Pinpoint the cell where the given text exists, returning its [X, Y] midpoint coordinate. 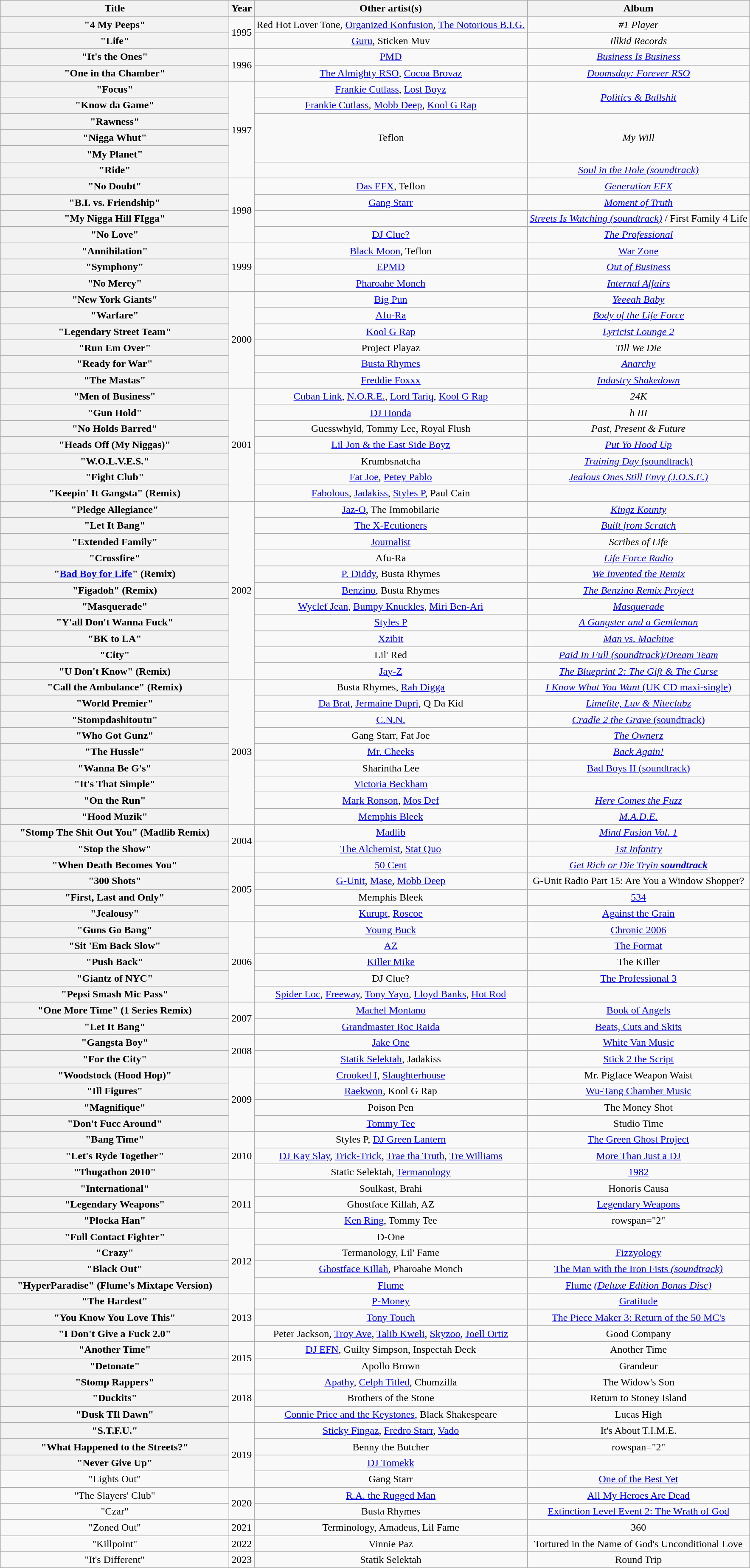
"No Holds Barred" [115, 428]
"Who Got Gunz" [115, 736]
Round Trip [638, 1560]
Legendary Weapons [638, 1204]
G-Unit Radio Part 15: Are You a Window Shopper? [638, 881]
Out of Business [638, 267]
"Symphony" [115, 267]
"Crossfire" [115, 558]
The Alchemist, Stat Quo [390, 849]
Chronic 2006 [638, 929]
Beats, Cuts and Skits [638, 1027]
Man vs. Machine [638, 639]
1997 [242, 129]
Fizzyology [638, 1253]
Red Hot Lover Tone, Organized Konfusion, The Notorious B.I.G. [390, 25]
1982 [638, 1172]
1st Infantry [638, 849]
DJ EFN, Guilty Simpson, Inspectah Deck [390, 1350]
"City" [115, 655]
"For the City" [115, 1059]
"The Mastas" [115, 380]
Gang Starr, Fat Joe [390, 736]
"Gangsta Boy" [115, 1043]
"Fight Club" [115, 477]
Tommy Tee [390, 1123]
Ghostface Killah, AZ [390, 1204]
"Extended Family" [115, 542]
"Woodstock (Hood Hop)" [115, 1075]
"On the Run" [115, 800]
DJ Honda [390, 412]
Flume [390, 1285]
Return to Stoney Island [638, 1398]
"Men of Business" [115, 396]
White Van Music [638, 1043]
2023 [242, 1560]
Guru, Sticken Muv [390, 41]
We Invented the Remix [638, 574]
"One More Time" (1 Series Remix) [115, 1011]
"Lights Out" [115, 1479]
The Killer [638, 962]
2006 [242, 962]
2020 [242, 1503]
"No Mercy" [115, 283]
"U Don't Know" (Remix) [115, 671]
"Call the Ambulance" (Remix) [115, 687]
Fat Joe, Petey Pablo [390, 477]
Cuban Link, N.O.R.E., Lord Tariq, Kool G Rap [390, 396]
DJ Tomekk [390, 1463]
Generation EFX [638, 186]
"Let's Ryde Together" [115, 1156]
Doomsday: Forever RSO [638, 73]
The X-Ecutioners [390, 526]
"Keepin' It Gangsta" (Remix) [115, 493]
Soulkast, Brahi [390, 1188]
Teflon [390, 138]
Busta Rhymes, Rah Digga [390, 687]
"Masquerade" [115, 606]
"Ill Figures" [115, 1091]
"HyperParadise" (Flume's Mixtape Version) [115, 1285]
EPMD [390, 267]
Politics & Bullshit [638, 97]
Get Rich or Die Tryin soundtrack [638, 865]
Past, Present & Future [638, 428]
"When Death Becomes You" [115, 865]
Soul in the Hole (soundtrack) [638, 170]
"Full Contact Fighter" [115, 1237]
Project Playaz [390, 348]
360 [638, 1528]
The Format [638, 946]
Paid In Full (soundtrack)/Dream Team [638, 655]
Against the Grain [638, 913]
1995 [242, 33]
Grandmaster Roc Raida [390, 1027]
Apollo Brown [390, 1366]
"Warfare" [115, 315]
"Plocka Han" [115, 1220]
Other artist(s) [390, 8]
Jaz-O, The Immobilarie [390, 510]
Raekwon, Kool G Rap [390, 1091]
1999 [242, 267]
2011 [242, 1204]
"Nigga Whut" [115, 138]
"Run Em Over" [115, 348]
The Professional 3 [638, 978]
Sticky Fingaz, Fredro Starr, Vado [390, 1430]
PMD [390, 57]
More Than Just a DJ [638, 1156]
My Will [638, 138]
The Man with the Iron Fists (soundtrack) [638, 1269]
Victoria Beckham [390, 784]
"Another Time" [115, 1350]
"Duckits" [115, 1398]
"Figadoh" (Remix) [115, 590]
It's About T.I.M.E. [638, 1430]
Kurupt, Roscoe [390, 913]
Termanology, Lil' Fame [390, 1253]
"No Doubt" [115, 186]
Journalist [390, 542]
R.A. the Rugged Man [390, 1495]
"Legendary Weapons" [115, 1204]
Jealous Ones Still Envy (J.O.S.E.) [638, 477]
"Hood Muzik" [115, 816]
DJ Kay Slay, Trick-Trick, Trae tha Truth, Tre Williams [390, 1156]
#1 Player [638, 25]
Body of the Life Force [638, 315]
Cradle 2 the Grave (soundtrack) [638, 720]
Here Comes the Fuzz [638, 800]
"Guns Go Bang" [115, 929]
2019 [242, 1455]
2005 [242, 889]
Ken Ring, Tommy Tee [390, 1220]
"BK to LA" [115, 639]
Lucas High [638, 1414]
"Detonate" [115, 1366]
"Stomp The Shit Out You" (Madlib Remix) [115, 833]
Masquerade [638, 606]
Training Day (soundtrack) [638, 461]
P-Money [390, 1301]
A Gangster and a Gentleman [638, 622]
Bad Boys II (soundtrack) [638, 768]
"Know da Game" [115, 105]
"Thugathon 2010" [115, 1172]
"Don't Fucc Around" [115, 1123]
The Piece Maker 3: Return of the 50 MC's [638, 1317]
Anarchy [638, 364]
Stick 2 the Script [638, 1059]
"Stompdashitoutu" [115, 720]
Tony Touch [390, 1317]
"Bad Boy for Life" (Remix) [115, 574]
"Magnifique" [115, 1107]
Internal Affairs [638, 283]
"My Nigga Hill FIgga" [115, 219]
The Almighty RSO, Cocoa Brovaz [390, 73]
"S.T.F.U." [115, 1430]
1998 [242, 210]
"It's the Ones" [115, 57]
"You Know You Love This" [115, 1317]
"B.I. vs. Friendship" [115, 203]
"Sit 'Em Back Slow" [115, 946]
"Zoned Out" [115, 1528]
"The Hardest" [115, 1301]
Crooked I, Slaughterhouse [390, 1075]
Ghostface Killah, Pharoahe Monch [390, 1269]
"Heads Off (My Niggas)" [115, 445]
Styles P, DJ Green Lantern [390, 1140]
Statik Selektah [390, 1560]
2010 [242, 1156]
"The Slayers' Club" [115, 1495]
2008 [242, 1051]
"No Love" [115, 235]
"Giantz of NYC" [115, 978]
Vinnie Paz [390, 1544]
Apathy, Celph Titled, Chumzilla [390, 1382]
"Life" [115, 41]
Jay-Z [390, 671]
Back Again! [638, 752]
The Ownerz [638, 736]
Pharoahe Monch [390, 283]
Black Moon, Teflon [390, 251]
"300 Shots" [115, 881]
Lyricist Lounge 2 [638, 332]
"Dusk TIl Dawn" [115, 1414]
P. Diddy, Busta Rhymes [390, 574]
The Money Shot [638, 1107]
"World Premier" [115, 703]
"W.O.L.V.E.S." [115, 461]
Benny the Butcher [390, 1447]
All My Heroes Are Dead [638, 1495]
Another Time [638, 1350]
"Pepsi Smash Mic Pass" [115, 994]
Kingz Kounty [638, 510]
"Stomp Rappers" [115, 1382]
Grandeur [638, 1366]
G-Unit, Mase, Mobb Deep [390, 881]
"Bang Time" [115, 1140]
Krumbsnatcha [390, 461]
Scribes of Life [638, 542]
Statik Selektah, Jadakiss [390, 1059]
2000 [242, 340]
"I Don't Give a Fuck 2.0" [115, 1334]
"The Hussle" [115, 752]
Poison Pen [390, 1107]
Moment of Truth [638, 203]
2012 [242, 1261]
The Green Ghost Project [638, 1140]
"Ready for War" [115, 364]
Peter Jackson, Troy Ave, Talib Kweli, Skyzoo, Joell Ortiz [390, 1334]
Industry Shakedown [638, 380]
Fabolous, Jadakiss, Styles P, Paul Cain [390, 493]
"International" [115, 1188]
The Benzino Remix Project [638, 590]
"Ride" [115, 170]
2015 [242, 1358]
Sharintha Lee [390, 768]
2002 [242, 590]
"Never Give Up" [115, 1463]
Year [242, 8]
"Czar" [115, 1512]
Xzibit [390, 639]
"Gun Hold" [115, 412]
Da Brat, Jermaine Dupri, Q Da Kid [390, 703]
Honoris Causa [638, 1188]
Guesswhyld, Tommy Lee, Royal Flush [390, 428]
Gratitude [638, 1301]
Book of Angels [638, 1011]
Good Company [638, 1334]
"What Happened to the Streets?" [115, 1447]
Frankie Cutlass, Lost Boyz [390, 89]
Tortured in the Name of God's Unconditional Love [638, 1544]
Streets Is Watching (soundtrack) / First Family 4 Life [638, 219]
"One in tha Chamber" [115, 73]
24K [638, 396]
Mr. Pigface Weapon Waist [638, 1075]
2007 [242, 1019]
"Pledge Allegiance" [115, 510]
50 Cent [390, 865]
Life Force Radio [638, 558]
"First, Last and Only" [115, 897]
Yeeeah Baby [638, 299]
C.N.N. [390, 720]
"Black Out" [115, 1269]
Illkid Records [638, 41]
2021 [242, 1528]
Put Yo Hood Up [638, 445]
Big Pun [390, 299]
The Professional [638, 235]
Brothers of the Stone [390, 1398]
"Killpoint" [115, 1544]
534 [638, 897]
AZ [390, 946]
Studio Time [638, 1123]
Mr. Cheeks [390, 752]
Jake One [390, 1043]
Extinction Level Event 2: The Wrath of God [638, 1512]
Limelite, Luv & Niteclubz [638, 703]
Title [115, 8]
"Wanna Be G's" [115, 768]
Built from Scratch [638, 526]
"Legendary Street Team" [115, 332]
"Jealousy" [115, 913]
Machel Montano [390, 1011]
Lil Jon & the East Side Boyz [390, 445]
Wyclef Jean, Bumpy Knuckles, Miri Ben-Ari [390, 606]
"Push Back" [115, 962]
1996 [242, 65]
Kool G Rap [390, 332]
Flume (Deluxe Edition Bonus Disc) [638, 1285]
Static Selektah, Termanology [390, 1172]
Killer Mike [390, 962]
2009 [242, 1099]
2004 [242, 841]
The Blueprint 2: The Gift & The Curse [638, 671]
Young Buck [390, 929]
Frankie Cutlass, Mobb Deep, Kool G Rap [390, 105]
Spider Loc, Freeway, Tony Yayo, Lloyd Banks, Hot Rod [390, 994]
"New York Giants" [115, 299]
2001 [242, 445]
"Annihilation" [115, 251]
Business Is Business [638, 57]
"4 My Peeps" [115, 25]
"My Planet" [115, 154]
Freddie Foxxx [390, 380]
h III [638, 412]
2018 [242, 1398]
Till We Die [638, 348]
One of the Best Yet [638, 1479]
Mark Ronson, Mos Def [390, 800]
"Y'all Don't Wanna Fuck" [115, 622]
Madlib [390, 833]
"Rawness" [115, 121]
D-One [390, 1237]
Album [638, 8]
2003 [242, 752]
War Zone [638, 251]
Benzino, Busta Rhymes [390, 590]
"It's That Simple" [115, 784]
2013 [242, 1317]
Connie Price and the Keystones, Black Shakespeare [390, 1414]
M.A.D.E. [638, 816]
Terminology, Amadeus, Lil Fame [390, 1528]
Das EFX, Teflon [390, 186]
"It's Different" [115, 1560]
"Crazy" [115, 1253]
2022 [242, 1544]
Styles P [390, 622]
The Widow's Son [638, 1382]
"Stop the Show" [115, 849]
Lil' Red [390, 655]
Mind Fusion Vol. 1 [638, 833]
Wu-Tang Chamber Music [638, 1091]
"Focus" [115, 89]
I Know What You Want (UK CD maxi-single) [638, 687]
